Output the [x, y] coordinate of the center of the cell containing the given text.  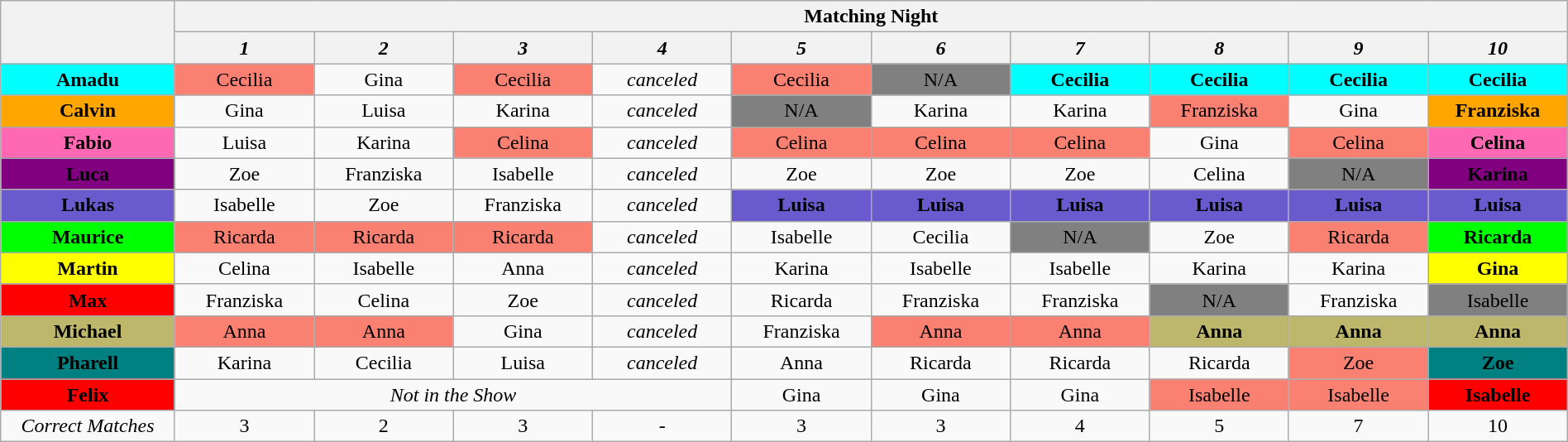
Correct Matches [88, 426]
Max [88, 300]
6 [940, 48]
Fabio [88, 142]
Lukas [88, 205]
Not in the Show [453, 395]
- [662, 426]
Calvin [88, 111]
Matching Night [871, 17]
Felix [88, 395]
Maurice [88, 237]
Luca [88, 174]
1 [244, 48]
Michael [88, 331]
Amadu [88, 79]
9 [1358, 48]
Pharell [88, 363]
8 [1219, 48]
Martin [88, 268]
